From the cell containing the given text, extract its center point as [X, Y] coordinate. 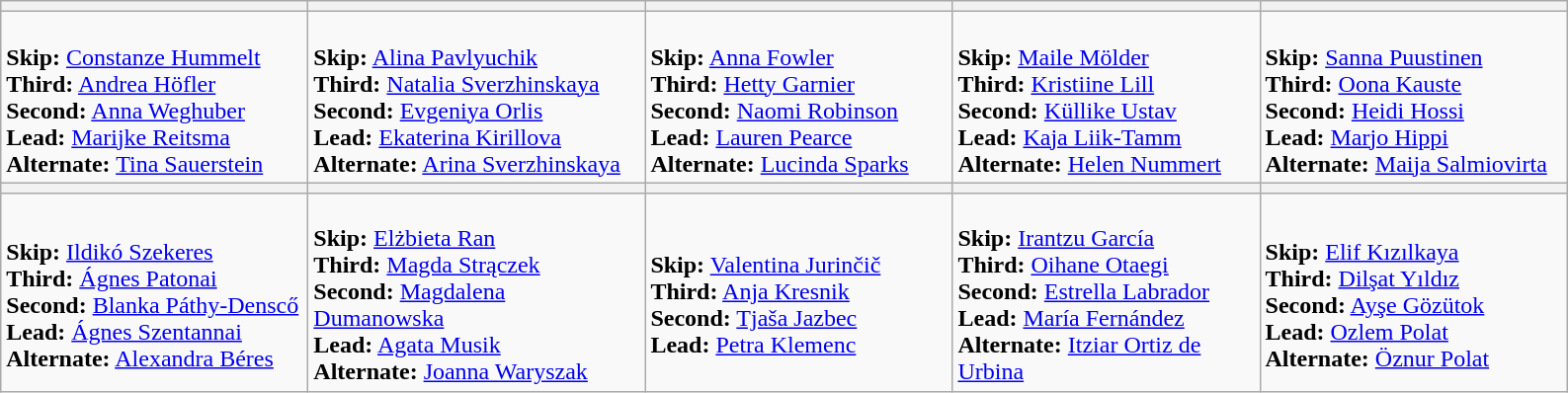
Skip: Maile Mölder Third: Kristiine Lill Second: Küllike Ustav Lead: Kaja Liik-Tamm Alternate: Helen Nummert [1107, 97]
Skip: Anna Fowler Third: Hetty Garnier Second: Naomi Robinson Lead: Lauren Pearce Alternate: Lucinda Sparks [798, 97]
Skip: Irantzu García Third: Oihane Otaegi Second: Estrella Labrador Lead: María Fernández Alternate: Itziar Ortiz de Urbina [1107, 292]
Skip: Alina Pavlyuchik Third: Natalia Sverzhinskaya Second: Evgeniya Orlis Lead: Ekaterina Kirillova Alternate: Arina Sverzhinskaya [476, 97]
Skip: Elif Kızılkaya Third: Dilşat Yıldız Second: Ayşe Gözütok Lead: Ozlem Polat Alternate: Öznur Polat [1413, 292]
Skip: Constanze Hummelt Third: Andrea Höfler Second: Anna Weghuber Lead: Marijke Reitsma Alternate: Tina Sauerstein [154, 97]
Skip: Ildikó Szekeres Third: Ágnes Patonai Second: Blanka Páthy-Denscő Lead: Ágnes Szentannai Alternate: Alexandra Béres [154, 292]
Skip: Elżbieta Ran Third: Magda Strączek Second: Magdalena Dumanowska Lead: Agata Musik Alternate: Joanna Waryszak [476, 292]
Skip: Sanna Puustinen Third: Oona Kauste Second: Heidi Hossi Lead: Marjo Hippi Alternate: Maija Salmiovirta [1413, 97]
Skip: Valentina Jurinčič Third: Anja Kresnik Second: Tjaša Jazbec Lead: Petra Klemenc [798, 292]
